Return (x, y) of the center of cell containing provided text 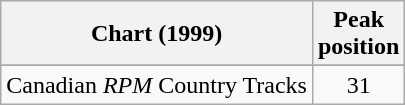
Chart (1999) (157, 34)
Canadian RPM Country Tracks (157, 85)
31 (358, 85)
Peakposition (358, 34)
